For the text-containing cell, return its midpoint in [X, Y] coordinate format. 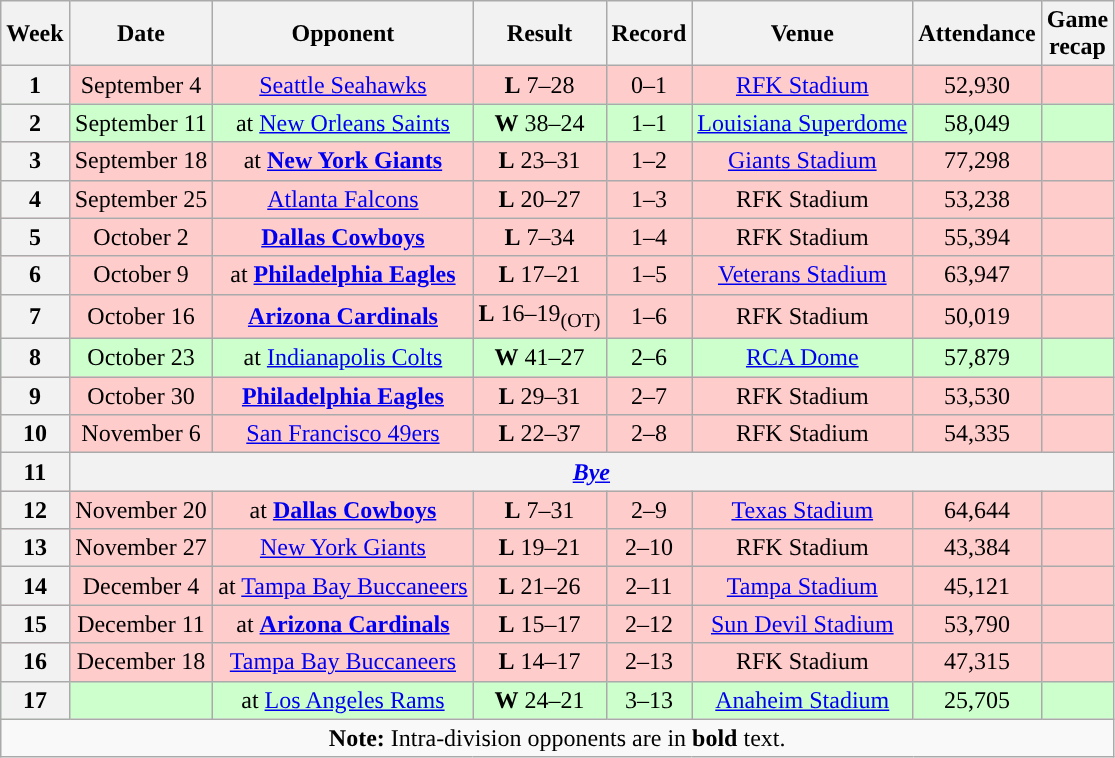
Gamerecap [1077, 34]
L 22–37 [540, 434]
at New York Giants [343, 161]
Venue [802, 34]
17 [35, 700]
43,384 [977, 548]
December 4 [141, 586]
RCA Dome [802, 358]
54,335 [977, 434]
12 [35, 510]
0–1 [649, 85]
Atlanta Falcons [343, 199]
Attendance [977, 34]
52,930 [977, 85]
October 23 [141, 358]
7 [35, 316]
at New Orleans Saints [343, 123]
September 4 [141, 85]
L 17–21 [540, 275]
3–13 [649, 700]
63,947 [977, 275]
1–6 [649, 316]
at Philadelphia Eagles [343, 275]
L 23–31 [540, 161]
W 41–27 [540, 358]
2–13 [649, 662]
Sun Devil Stadium [802, 624]
11 [35, 472]
55,394 [977, 237]
2–10 [649, 548]
October 30 [141, 396]
September 11 [141, 123]
Texas Stadium [802, 510]
3 [35, 161]
14 [35, 586]
October 16 [141, 316]
77,298 [977, 161]
Date [141, 34]
1–5 [649, 275]
15 [35, 624]
58,049 [977, 123]
2–11 [649, 586]
9 [35, 396]
at Los Angeles Rams [343, 700]
25,705 [977, 700]
Seattle Seahawks [343, 85]
L 20–27 [540, 199]
Giants Stadium [802, 161]
November 20 [141, 510]
2–8 [649, 434]
45,121 [977, 586]
at Arizona Cardinals [343, 624]
Veterans Stadium [802, 275]
1–3 [649, 199]
1 [35, 85]
L 7–34 [540, 237]
L 7–31 [540, 510]
Result [540, 34]
Dallas Cowboys [343, 237]
6 [35, 275]
Tampa Bay Buccaneers [343, 662]
Tampa Stadium [802, 586]
2–12 [649, 624]
New York Giants [343, 548]
at Dallas Cowboys [343, 510]
57,879 [977, 358]
Louisiana Superdome [802, 123]
4 [35, 199]
2–6 [649, 358]
Note: Intra-division opponents are in bold text. [558, 738]
November 27 [141, 548]
L 15–17 [540, 624]
Anaheim Stadium [802, 700]
53,790 [977, 624]
W 24–21 [540, 700]
December 11 [141, 624]
8 [35, 358]
L 7–28 [540, 85]
Arizona Cardinals [343, 316]
L 21–26 [540, 586]
L 14–17 [540, 662]
September 25 [141, 199]
at Indianapolis Colts [343, 358]
October 2 [141, 237]
L 29–31 [540, 396]
December 18 [141, 662]
September 18 [141, 161]
64,644 [977, 510]
53,238 [977, 199]
16 [35, 662]
at Tampa Bay Buccaneers [343, 586]
Philadelphia Eagles [343, 396]
Record [649, 34]
13 [35, 548]
5 [35, 237]
53,530 [977, 396]
2–9 [649, 510]
2–7 [649, 396]
1–1 [649, 123]
47,315 [977, 662]
Opponent [343, 34]
San Francisco 49ers [343, 434]
1–4 [649, 237]
Bye [591, 472]
2 [35, 123]
50,019 [977, 316]
Week [35, 34]
L 16–19(OT) [540, 316]
November 6 [141, 434]
1–2 [649, 161]
October 9 [141, 275]
L 19–21 [540, 548]
W 38–24 [540, 123]
10 [35, 434]
